Find where the given text appears and provide that cell's center as [X, Y] coordinate. 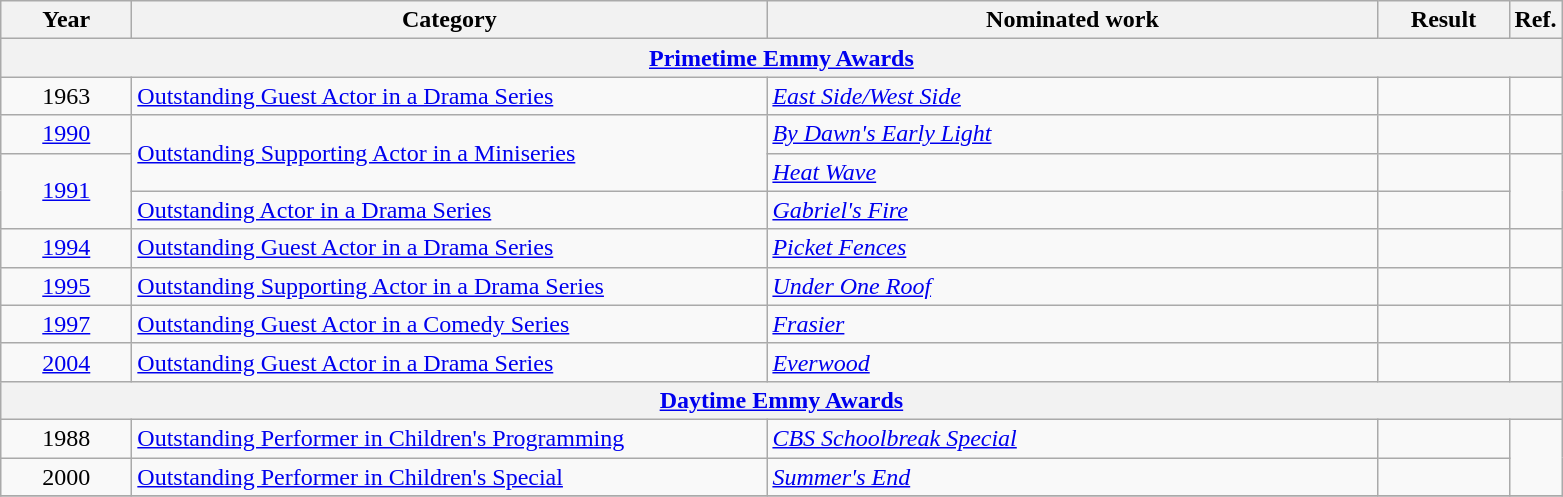
Gabriel's Fire [1072, 210]
Outstanding Performer in Children's Programming [450, 438]
1995 [66, 286]
1997 [66, 324]
2000 [66, 477]
CBS Schoolbreak Special [1072, 438]
1994 [66, 248]
Outstanding Guest Actor in a Comedy Series [450, 324]
1988 [66, 438]
Summer's End [1072, 477]
Nominated work [1072, 20]
Frasier [1072, 324]
By Dawn's Early Light [1072, 134]
Outstanding Supporting Actor in a Miniseries [450, 153]
Year [66, 20]
2004 [66, 362]
1963 [66, 96]
Heat Wave [1072, 172]
Under One Roof [1072, 286]
Everwood [1072, 362]
1990 [66, 134]
Primetime Emmy Awards [782, 58]
Result [1444, 20]
Ref. [1536, 20]
East Side/West Side [1072, 96]
Outstanding Supporting Actor in a Drama Series [450, 286]
Outstanding Actor in a Drama Series [450, 210]
Picket Fences [1072, 248]
Daytime Emmy Awards [782, 400]
Category [450, 20]
Outstanding Performer in Children's Special [450, 477]
1991 [66, 191]
